Find where the given text appears and provide that cell's center as (X, Y) coordinate. 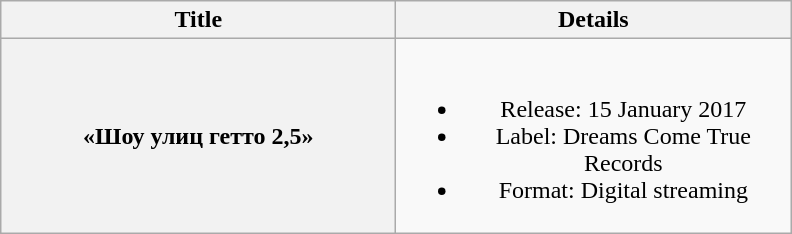
Title (198, 20)
Details (594, 20)
Release: 15 January 2017Label: Dreams Come True RecordsFormat: Digital streaming (594, 136)
«Шоу улиц гетто 2,5» (198, 136)
